Identify which cell holds the provided text, then report its (X, Y) central coordinate. 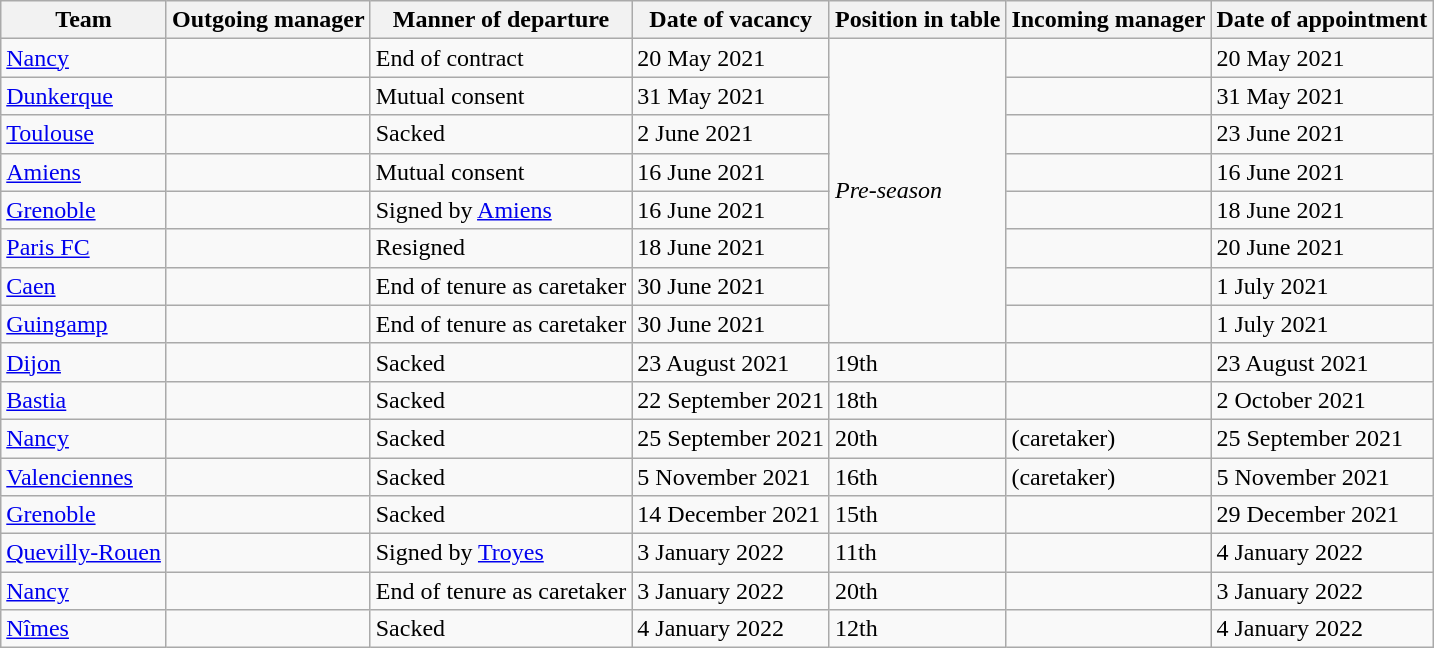
Resigned (501, 248)
12th (917, 629)
Paris FC (84, 248)
14 December 2021 (731, 515)
Valenciennes (84, 477)
23 June 2021 (1322, 134)
Signed by Troyes (501, 553)
Dunkerque (84, 96)
29 December 2021 (1322, 515)
Manner of departure (501, 20)
Guingamp (84, 324)
Pre-season (917, 191)
Signed by Amiens (501, 210)
Caen (84, 286)
Position in table (917, 20)
2 October 2021 (1322, 400)
Toulouse (84, 134)
Quevilly-Rouen (84, 553)
Date of appointment (1322, 20)
Team (84, 20)
15th (917, 515)
Outgoing manager (268, 20)
Date of vacancy (731, 20)
Incoming manager (1108, 20)
16th (917, 477)
18th (917, 400)
20 June 2021 (1322, 248)
Amiens (84, 172)
11th (917, 553)
2 June 2021 (731, 134)
Bastia (84, 400)
Dijon (84, 362)
End of contract (501, 58)
19th (917, 362)
22 September 2021 (731, 400)
Nîmes (84, 629)
